Find where the given text appears and provide that cell's center as (x, y) coordinate. 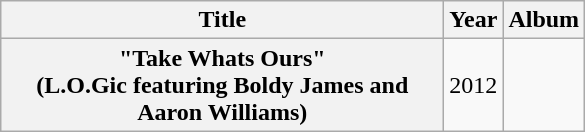
Album (544, 20)
Title (222, 20)
2012 (474, 85)
"Take Whats Ours"(L.O.Gic featuring Boldy James and Aaron Williams) (222, 85)
Year (474, 20)
